From the cell containing the given text, extract its center point as (x, y) coordinate. 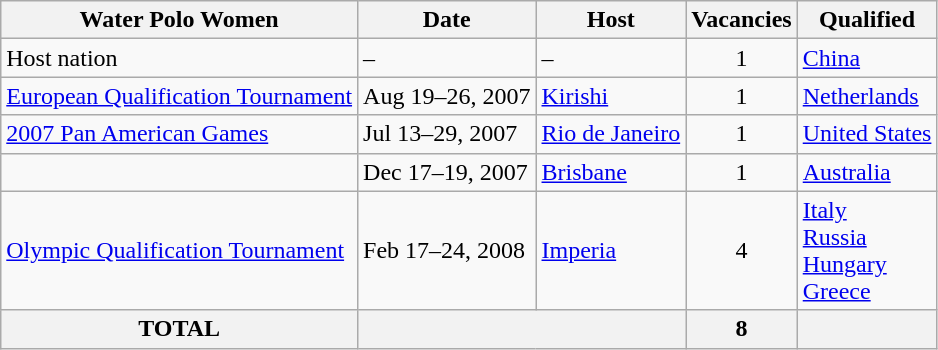
European Qualification Tournament (180, 96)
TOTAL (180, 329)
Imperia (611, 250)
Olympic Qualification Tournament (180, 250)
United States (867, 134)
Qualified (867, 20)
Netherlands (867, 96)
2007 Pan American Games (180, 134)
Host (611, 20)
Brisbane (611, 172)
Feb 17–24, 2008 (447, 250)
Water Polo Women (180, 20)
4 (742, 250)
Host nation (180, 58)
Vacancies (742, 20)
Kirishi (611, 96)
Jul 13–29, 2007 (447, 134)
Dec 17–19, 2007 (447, 172)
Aug 19–26, 2007 (447, 96)
Date (447, 20)
Rio de Janeiro (611, 134)
China (867, 58)
Australia (867, 172)
Italy Russia Hungary Greece (867, 250)
8 (742, 329)
